Identify which cell holds the provided text, then report its [x, y] central coordinate. 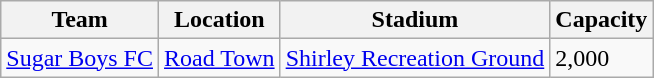
Shirley Recreation Ground [415, 58]
Sugar Boys FC [80, 58]
Team [80, 20]
Road Town [220, 58]
2,000 [602, 58]
Location [220, 20]
Stadium [415, 20]
Capacity [602, 20]
